Extract the (X, Y) coordinate from the center of the cell holding the provided text.  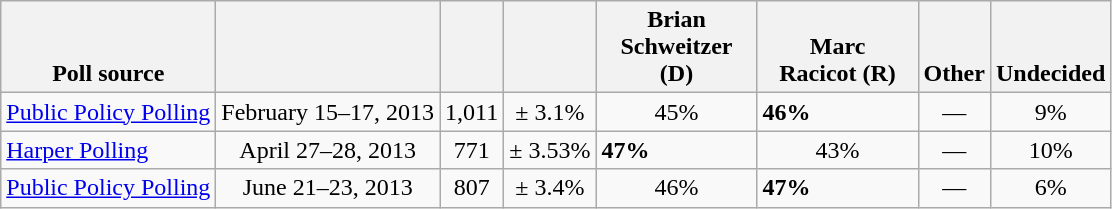
1,011 (472, 112)
± 3.53% (550, 150)
43% (838, 150)
April 27–28, 2013 (328, 150)
June 21–23, 2013 (328, 188)
February 15–17, 2013 (328, 112)
6% (1050, 188)
10% (1050, 150)
BrianSchweitzer (D) (676, 47)
807 (472, 188)
Harper Polling (108, 150)
771 (472, 150)
Poll source (108, 47)
MarcRacicot (R) (838, 47)
45% (676, 112)
9% (1050, 112)
± 3.4% (550, 188)
± 3.1% (550, 112)
Other (954, 47)
Undecided (1050, 47)
